For the text-containing cell, return its midpoint in (X, Y) coordinate format. 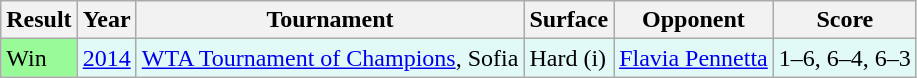
Flavia Pennetta (694, 58)
Year (106, 20)
Surface (569, 20)
2014 (106, 58)
1–6, 6–4, 6–3 (844, 58)
Score (844, 20)
Opponent (694, 20)
Hard (i) (569, 58)
Tournament (330, 20)
Result (39, 20)
WTA Tournament of Champions, Sofia (330, 58)
Win (39, 58)
